Extract the [X, Y] coordinate from the center of the cell holding the provided text.  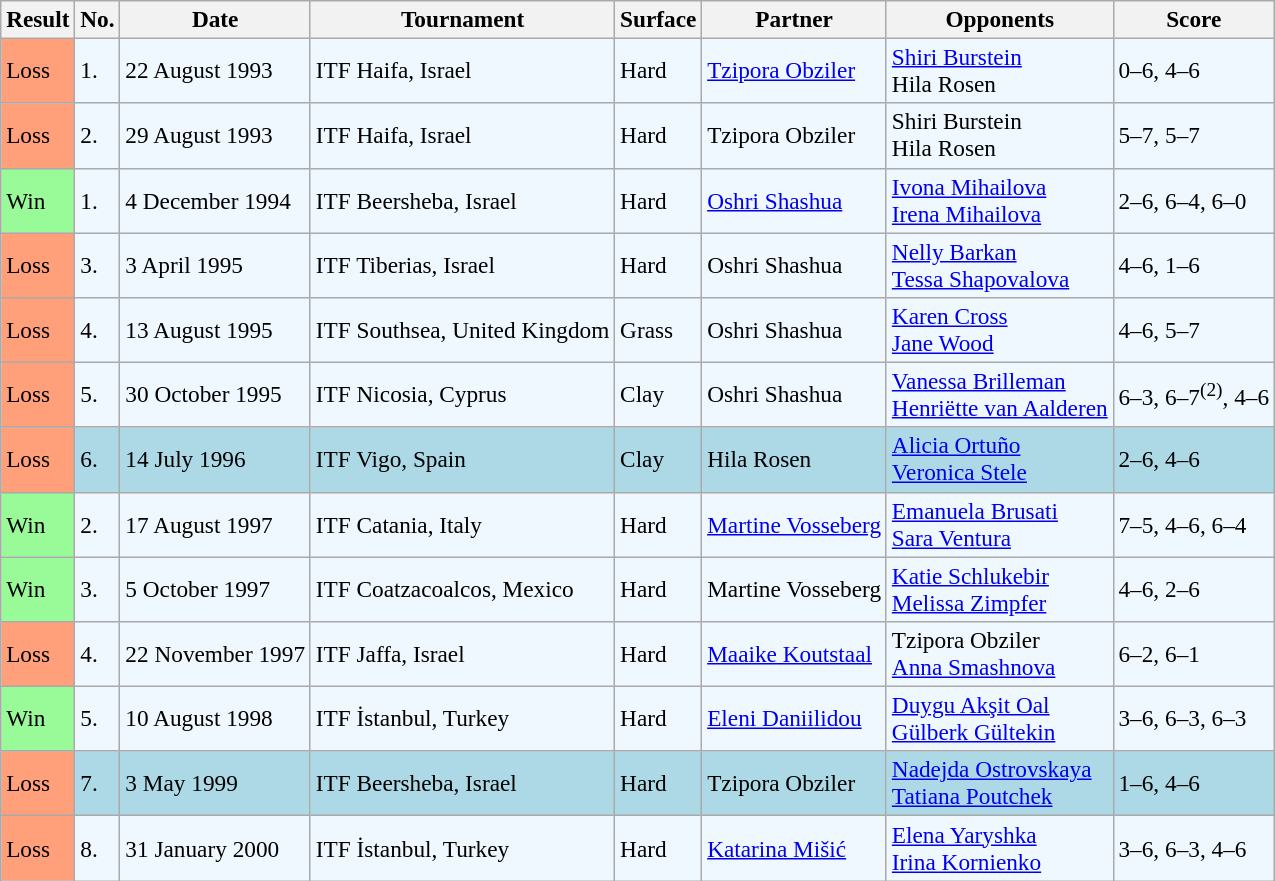
2–6, 4–6 [1194, 460]
Surface [658, 19]
3–6, 6–3, 4–6 [1194, 848]
Grass [658, 330]
6–3, 6–7(2), 4–6 [1194, 394]
ITF Coatzacoalcos, Mexico [462, 588]
No. [98, 19]
4–6, 2–6 [1194, 588]
30 October 1995 [215, 394]
Maaike Koutstaal [794, 654]
Opponents [1000, 19]
3 May 1999 [215, 784]
0–6, 4–6 [1194, 70]
Hila Rosen [794, 460]
Tournament [462, 19]
8. [98, 848]
2–6, 6–4, 6–0 [1194, 200]
Emanuela Brusati Sara Ventura [1000, 524]
ITF Nicosia, Cyprus [462, 394]
Katarina Mišić [794, 848]
ITF Southsea, United Kingdom [462, 330]
Score [1194, 19]
7–5, 4–6, 6–4 [1194, 524]
Karen Cross Jane Wood [1000, 330]
Nelly Barkan Tessa Shapovalova [1000, 264]
Tzipora Obziler Anna Smashnova [1000, 654]
ITF Vigo, Spain [462, 460]
4–6, 5–7 [1194, 330]
Vanessa Brilleman Henriëtte van Aalderen [1000, 394]
13 August 1995 [215, 330]
10 August 1998 [215, 718]
Elena Yaryshka Irina Kornienko [1000, 848]
14 July 1996 [215, 460]
Alicia Ortuño Veronica Stele [1000, 460]
Duygu Akşit Oal Gülberk Gültekin [1000, 718]
5–7, 5–7 [1194, 136]
Result [38, 19]
3 April 1995 [215, 264]
6. [98, 460]
7. [98, 784]
Eleni Daniilidou [794, 718]
4 December 1994 [215, 200]
1–6, 4–6 [1194, 784]
Date [215, 19]
ITF Tiberias, Israel [462, 264]
6–2, 6–1 [1194, 654]
Partner [794, 19]
29 August 1993 [215, 136]
22 August 1993 [215, 70]
Ivona Mihailova Irena Mihailova [1000, 200]
22 November 1997 [215, 654]
5 October 1997 [215, 588]
Nadejda Ostrovskaya Tatiana Poutchek [1000, 784]
Katie Schlukebir Melissa Zimpfer [1000, 588]
17 August 1997 [215, 524]
31 January 2000 [215, 848]
ITF Jaffa, Israel [462, 654]
ITF Catania, Italy [462, 524]
3–6, 6–3, 6–3 [1194, 718]
4–6, 1–6 [1194, 264]
